Scan for the cell matching the given text and deliver its (x, y) coordinate at center. 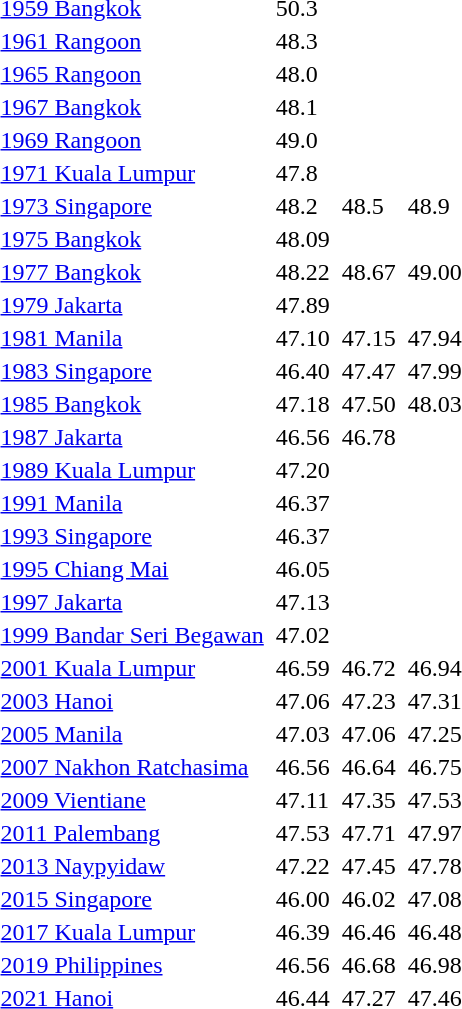
47.89 (302, 305)
46.64 (368, 767)
46.46 (368, 932)
47.13 (302, 602)
47.50 (368, 404)
46.68 (368, 965)
47.22 (302, 866)
47.35 (368, 800)
48.67 (368, 272)
47.71 (368, 833)
48.1 (302, 107)
46.59 (302, 668)
46.39 (302, 932)
47.10 (302, 338)
48.5 (368, 206)
48.3 (302, 41)
47.11 (302, 800)
48.22 (302, 272)
47.45 (368, 866)
46.72 (368, 668)
47.20 (302, 470)
46.02 (368, 899)
46.00 (302, 899)
47.53 (302, 833)
47.8 (302, 173)
48.09 (302, 239)
48.2 (302, 206)
49.0 (302, 140)
47.47 (368, 371)
47.18 (302, 404)
47.23 (368, 701)
46.78 (368, 437)
46.05 (302, 569)
47.15 (368, 338)
47.02 (302, 635)
48.0 (302, 74)
46.40 (302, 371)
47.03 (302, 734)
